Capture the cell that displays the provided text and extract its [X, Y] central coordinate. 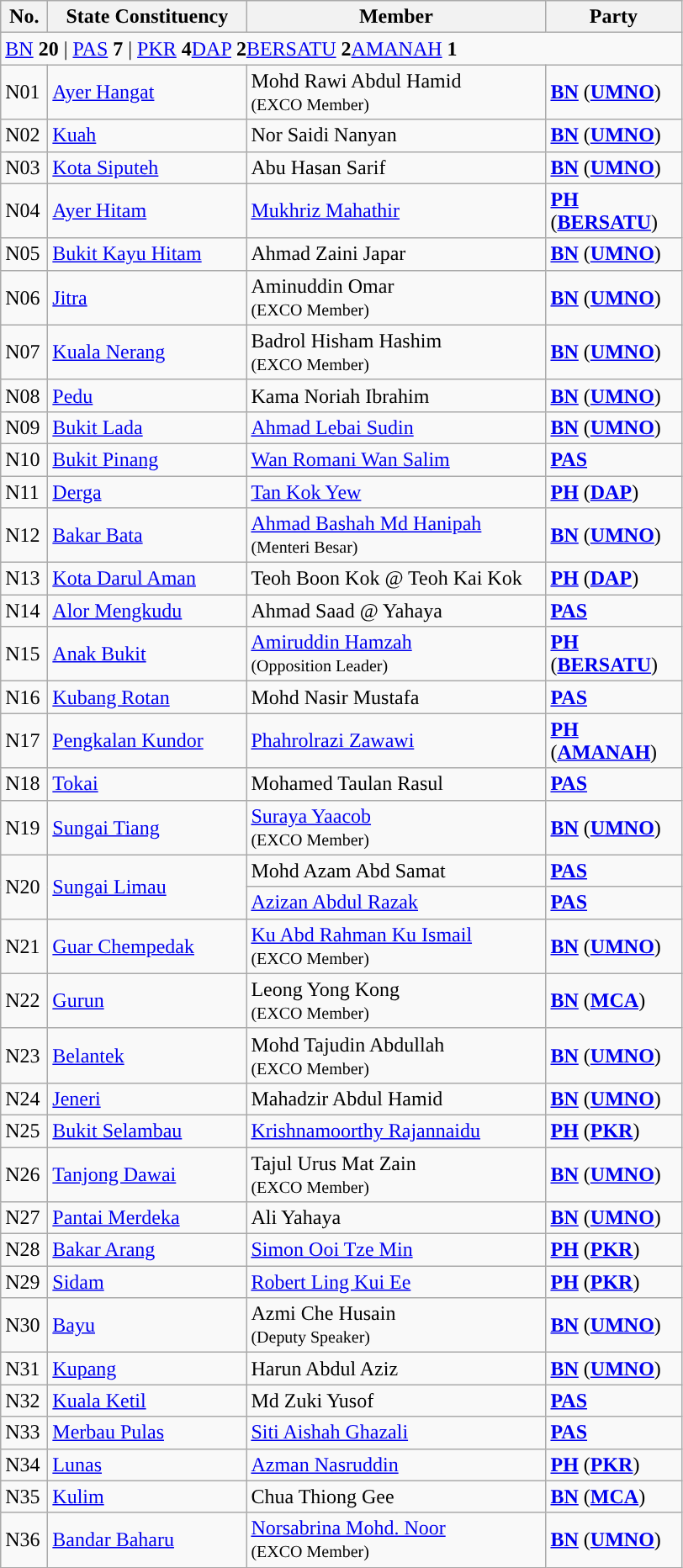
Kota Siputeh [147, 167]
Bukit Pinang [147, 459]
Sidam [147, 1282]
Bayu [147, 1326]
Ahmad Saad @ Yahaya [396, 611]
Teoh Boon Kok @ Teoh Kai Kok [396, 579]
N03 [24, 167]
PH (AMANAH) [614, 740]
N31 [24, 1369]
Merbau Pulas [147, 1433]
Gurun [147, 1001]
N20 [24, 887]
N21 [24, 946]
Nor Saidi Nanyan [396, 135]
Azman Nasruddin [396, 1465]
Mohamed Taulan Rasul [396, 784]
N18 [24, 784]
N01 [24, 93]
Member [396, 17]
Krishnamoorthy Rajannaidu [396, 1131]
Abu Hasan Sarif [396, 167]
N35 [24, 1496]
N36 [24, 1539]
Phahrolrazi Zawawi [396, 740]
Badrol Hisham Hashim (EXCO Member) [396, 352]
N29 [24, 1282]
N25 [24, 1131]
N04 [24, 210]
Ahmad Zaini Japar [396, 254]
Mohd Tajudin Abdullah (EXCO Member) [396, 1055]
N06 [24, 298]
Alor Mengkudu [147, 611]
Ku Abd Rahman Ku Ismail (EXCO Member) [396, 946]
Mukhriz Mahathir [396, 210]
Kama Noriah Ibrahim [396, 395]
Aminuddin Omar (EXCO Member) [396, 298]
Sungai Tiang [147, 828]
Harun Abdul Aziz [396, 1369]
Kulim [147, 1496]
N24 [24, 1099]
Simon Ooi Tze Min [396, 1250]
N23 [24, 1055]
Mohd Rawi Abdul Hamid (EXCO Member) [396, 93]
Guar Chempedak [147, 946]
Kota Darul Aman [147, 579]
N26 [24, 1174]
Kuala Nerang [147, 352]
N09 [24, 427]
Bakar Bata [147, 535]
N11 [24, 492]
Party [614, 17]
BN 20 | PAS 7 | PKR 4DAP 2BERSATU 2AMANAH 1 [341, 49]
Bukit Selambau [147, 1131]
Md Zuki Yusof [396, 1401]
N30 [24, 1326]
Tokai [147, 784]
Kubang Rotan [147, 697]
Sungai Limau [147, 887]
Kupang [147, 1369]
Tan Kok Yew [396, 492]
State Constituency [147, 17]
N27 [24, 1218]
Azmi Che Husain (Deputy Speaker) [396, 1326]
N07 [24, 352]
Suraya Yaacob (EXCO Member) [396, 828]
Ahmad Bashah Md Hanipah (Menteri Besar) [396, 535]
N28 [24, 1250]
N33 [24, 1433]
Ayer Hangat [147, 93]
N15 [24, 654]
Kuala Ketil [147, 1401]
Belantek [147, 1055]
Pantai Merdeka [147, 1218]
N02 [24, 135]
Leong Yong Kong (EXCO Member) [396, 1001]
Derga [147, 492]
Ayer Hitam [147, 210]
N12 [24, 535]
Bakar Arang [147, 1250]
N08 [24, 395]
Mohd Nasir Mustafa [396, 697]
Norsabrina Mohd. Noor (EXCO Member) [396, 1539]
Pedu [147, 395]
Pengkalan Kundor [147, 740]
N14 [24, 611]
N22 [24, 1001]
Lunas [147, 1465]
Siti Aishah Ghazali [396, 1433]
Tajul Urus Mat Zain (EXCO Member) [396, 1174]
Tanjong Dawai [147, 1174]
Ahmad Lebai Sudin [396, 427]
Jitra [147, 298]
N10 [24, 459]
N13 [24, 579]
N17 [24, 740]
No. [24, 17]
Robert Ling Kui Ee [396, 1282]
N34 [24, 1465]
Mohd Azam Abd Samat [396, 871]
Bukit Lada [147, 427]
Chua Thiong Gee [396, 1496]
Mahadzir Abdul Hamid [396, 1099]
Anak Bukit [147, 654]
N19 [24, 828]
N16 [24, 697]
N05 [24, 254]
N32 [24, 1401]
Jeneri [147, 1099]
Ali Yahaya [396, 1218]
Wan Romani Wan Salim [396, 459]
Kuah [147, 135]
Bandar Baharu [147, 1539]
Bukit Kayu Hitam [147, 254]
Azizan Abdul Razak [396, 903]
Amiruddin Hamzah (Opposition Leader) [396, 654]
